Search for the cell housing the specified text and yield its (x, y) center coordinate. 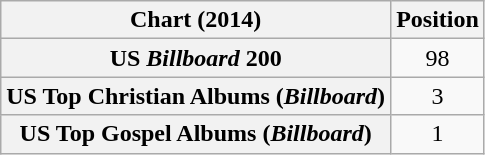
US Top Christian Albums (Billboard) (196, 96)
Position (438, 20)
98 (438, 58)
US Billboard 200 (196, 58)
Chart (2014) (196, 20)
1 (438, 134)
US Top Gospel Albums (Billboard) (196, 134)
3 (438, 96)
